Detect which cell encompasses the target text, then output its (X, Y) center coordinate. 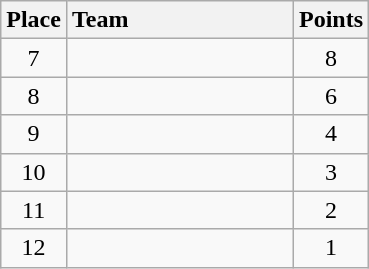
11 (34, 210)
Team (180, 20)
4 (332, 134)
3 (332, 172)
7 (34, 58)
Points (332, 20)
Place (34, 20)
2 (332, 210)
6 (332, 96)
1 (332, 248)
9 (34, 134)
10 (34, 172)
12 (34, 248)
